Determine the (X, Y) coordinate at the center of the cell enclosing the given text.  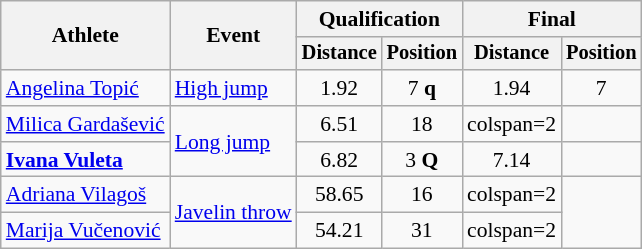
54.21 (340, 231)
Javelin throw (234, 212)
1.92 (340, 88)
Qualification (380, 19)
58.65 (340, 195)
16 (422, 195)
Athlete (86, 36)
Event (234, 36)
31 (422, 231)
1.94 (512, 88)
7 (601, 88)
Ivana Vuleta (86, 160)
Long jump (234, 142)
Milica Gardašević (86, 124)
6.82 (340, 160)
Angelina Topić (86, 88)
Adriana Vilagoš (86, 195)
High jump (234, 88)
Marija Vučenović (86, 231)
7.14 (512, 160)
3 Q (422, 160)
18 (422, 124)
6.51 (340, 124)
7 q (422, 88)
Final (552, 19)
